Identify which cell holds the provided text, then report its [X, Y] central coordinate. 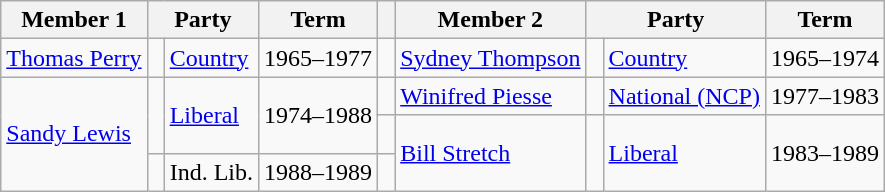
Member 2 [490, 20]
Sydney Thompson [490, 58]
Sandy Lewis [74, 134]
Winifred Piesse [490, 96]
1988–1989 [318, 172]
1983–1989 [824, 153]
Ind. Lib. [211, 172]
Bill Stretch [490, 153]
Thomas Perry [74, 58]
1965–1977 [318, 58]
1965–1974 [824, 58]
National (NCP) [684, 96]
1974–1988 [318, 115]
Member 1 [74, 20]
1977–1983 [824, 96]
